Detect which cell encompasses the target text, then output its (x, y) center coordinate. 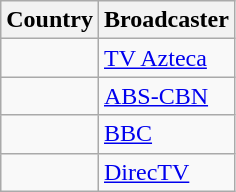
BBC (166, 134)
ABS-CBN (166, 96)
TV Azteca (166, 58)
Broadcaster (166, 20)
DirecTV (166, 172)
Country (50, 20)
